Pinpoint the cell where the given text exists, returning its (X, Y) midpoint coordinate. 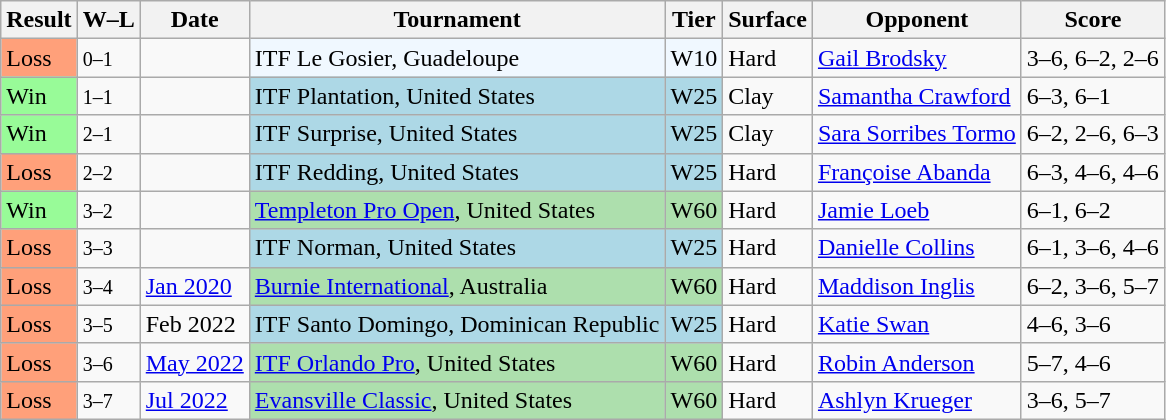
Tournament (457, 20)
Feb 2022 (194, 324)
Robin Anderson (916, 362)
2–1 (108, 134)
3–6 (108, 362)
ITF Surprise, United States (457, 134)
Jul 2022 (194, 400)
3–2 (108, 210)
6–3, 4–6, 4–6 (1092, 172)
3–3 (108, 248)
Samantha Crawford (916, 96)
6–1, 3–6, 4–6 (1092, 248)
3–6, 5–7 (1092, 400)
3–4 (108, 286)
May 2022 (194, 362)
ITF Santo Domingo, Dominican Republic (457, 324)
Burnie International, Australia (457, 286)
ITF Orlando Pro, United States (457, 362)
ITF Norman, United States (457, 248)
Françoise Abanda (916, 172)
6–1, 6–2 (1092, 210)
Jamie Loeb (916, 210)
Danielle Collins (916, 248)
Opponent (916, 20)
6–3, 6–1 (1092, 96)
3–6, 6–2, 2–6 (1092, 58)
Gail Brodsky (916, 58)
6–2, 3–6, 5–7 (1092, 286)
Katie Swan (916, 324)
Ashlyn Krueger (916, 400)
W10 (694, 58)
1–1 (108, 96)
W–L (108, 20)
5–7, 4–6 (1092, 362)
Evansville Classic, United States (457, 400)
Date (194, 20)
6–2, 2–6, 6–3 (1092, 134)
0–1 (108, 58)
Templeton Pro Open, United States (457, 210)
Score (1092, 20)
ITF Plantation, United States (457, 96)
3–7 (108, 400)
ITF Le Gosier, Guadeloupe (457, 58)
Result (39, 20)
4–6, 3–6 (1092, 324)
Surface (768, 20)
3–5 (108, 324)
Tier (694, 20)
Maddison Inglis (916, 286)
Jan 2020 (194, 286)
Sara Sorribes Tormo (916, 134)
ITF Redding, United States (457, 172)
2–2 (108, 172)
